Capture the cell that displays the provided text and extract its (x, y) central coordinate. 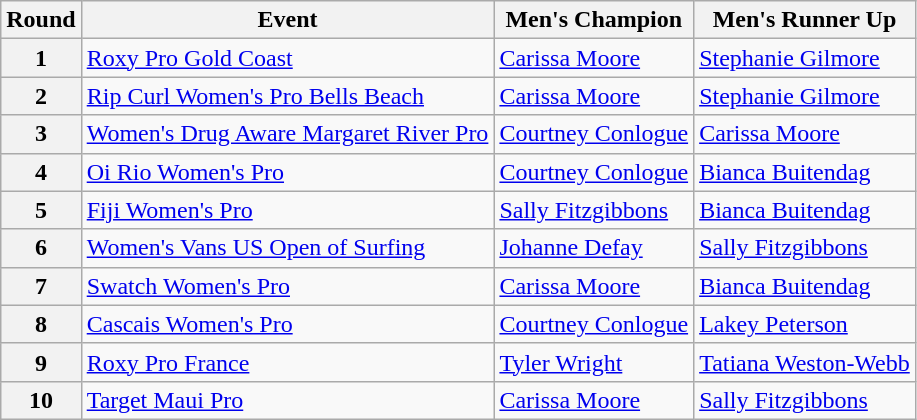
3 (41, 134)
Men's Champion (594, 20)
Round (41, 20)
10 (41, 400)
Tatiana Weston-Webb (805, 362)
Women's Drug Aware Margaret River Pro (288, 134)
Women's Vans US Open of Surfing (288, 248)
Cascais Women's Pro (288, 324)
4 (41, 172)
Men's Runner Up (805, 20)
8 (41, 324)
Event (288, 20)
Roxy Pro France (288, 362)
9 (41, 362)
Johanne Defay (594, 248)
2 (41, 96)
Swatch Women's Pro (288, 286)
Tyler Wright (594, 362)
1 (41, 58)
Oi Rio Women's Pro (288, 172)
Fiji Women's Pro (288, 210)
Rip Curl Women's Pro Bells Beach (288, 96)
5 (41, 210)
Target Maui Pro (288, 400)
7 (41, 286)
Roxy Pro Gold Coast (288, 58)
6 (41, 248)
Lakey Peterson (805, 324)
